Search for the cell housing the specified text and yield its [X, Y] center coordinate. 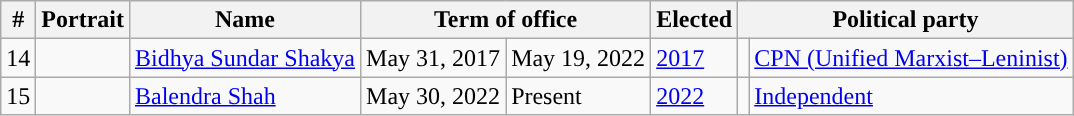
Political party [906, 20]
# [18, 20]
15 [18, 96]
Bidhya Sundar Shakya [244, 58]
Elected [694, 20]
2017 [694, 58]
Portrait [83, 20]
May 30, 2022 [434, 96]
May 19, 2022 [578, 58]
2022 [694, 96]
May 31, 2017 [434, 58]
CPN (Unified Marxist–Leninist) [911, 58]
Name [244, 20]
Present [578, 96]
Independent [911, 96]
Term of office [506, 20]
14 [18, 58]
Balendra Shah [244, 96]
